Extract the [x, y] coordinate from the center of the cell holding the provided text.  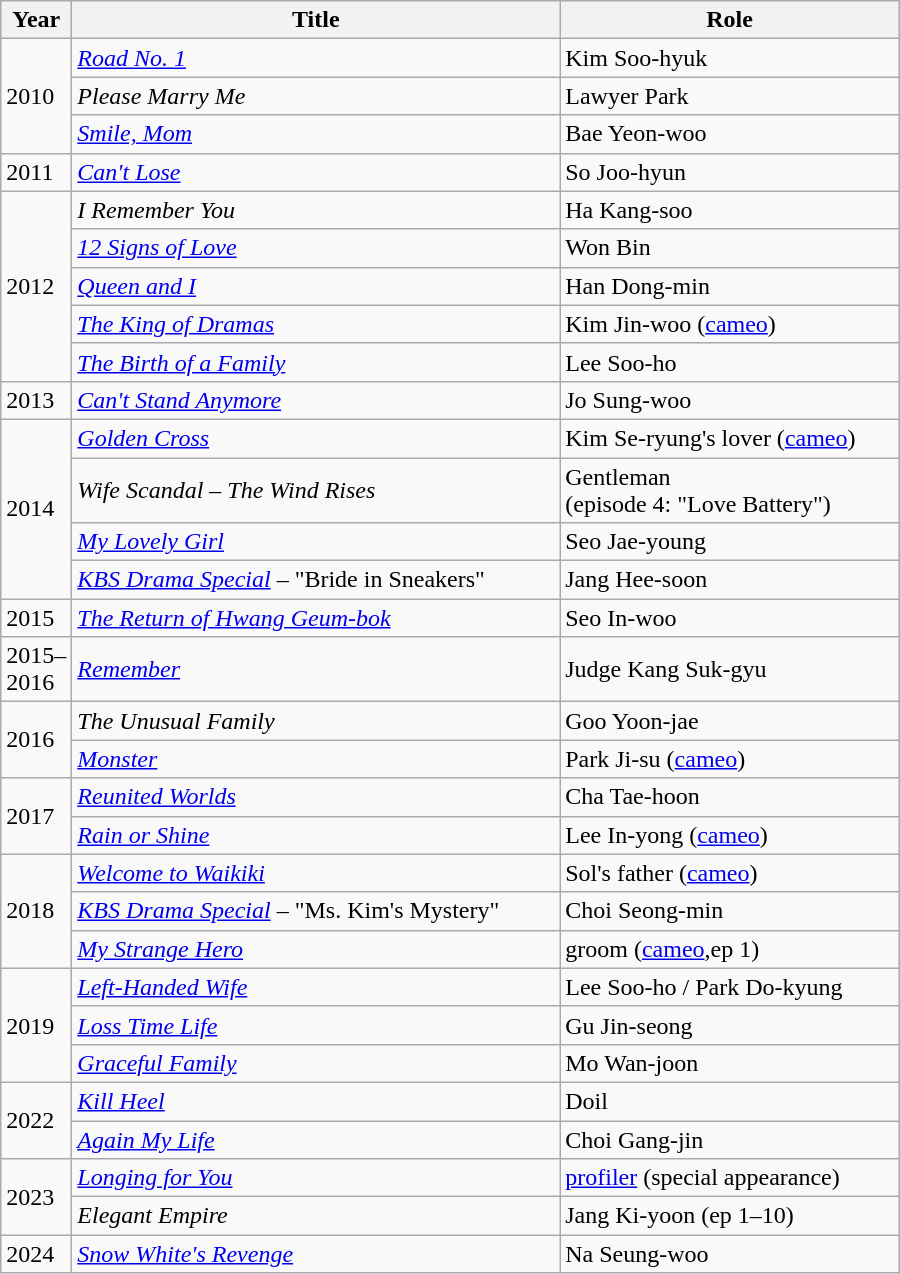
The Return of Hwang Geum-bok [316, 618]
Title [316, 20]
Bae Yeon-woo [730, 134]
2019 [36, 1025]
2023 [36, 1197]
Role [730, 20]
Sol's father (cameo) [730, 873]
Cha Tae-hoon [730, 797]
2013 [36, 400]
Reunited Worlds [316, 797]
Wife Scandal – The Wind Rises [316, 490]
Na Seung-woo [730, 1254]
Park Ji-su (cameo) [730, 759]
2024 [36, 1254]
Choi Gang-jin [730, 1139]
Goo Yoon-jae [730, 721]
Loss Time Life [316, 1025]
2012 [36, 286]
Lee Soo-ho [730, 362]
Kim Jin-woo (cameo) [730, 324]
Kim Soo-hyuk [730, 58]
profiler (special appearance) [730, 1178]
Seo In-woo [730, 618]
Left-Handed Wife [316, 987]
So Joo-hyun [730, 172]
2017 [36, 816]
Han Dong-min [730, 286]
2015 [36, 618]
Gentleman (episode 4: "Love Battery") [730, 490]
The King of Dramas [316, 324]
Smile, Mom [316, 134]
KBS Drama Special – "Bride in Sneakers" [316, 580]
My Strange Hero [316, 949]
2016 [36, 740]
Jang Ki-yoon (ep 1–10) [730, 1216]
Lee Soo-ho / Park Do-kyung [730, 987]
2014 [36, 508]
Please Marry Me [316, 96]
Choi Seong-min [730, 911]
Mo Wan-joon [730, 1063]
Rain or Shine [316, 835]
Remember [316, 670]
Road No. 1 [316, 58]
Jang Hee-soon [730, 580]
KBS Drama Special – "Ms. Kim's Mystery" [316, 911]
Judge Kang Suk-gyu [730, 670]
Lawyer Park [730, 96]
2011 [36, 172]
groom (cameo,ep 1) [730, 949]
Kill Heel [316, 1101]
My Lovely Girl [316, 542]
2022 [36, 1120]
Can't Stand Anymore [316, 400]
Monster [316, 759]
2010 [36, 96]
Elegant Empire [316, 1216]
2018 [36, 911]
Again My Life [316, 1139]
12 Signs of Love [316, 248]
Year [36, 20]
Lee In-yong (cameo) [730, 835]
Snow White's Revenge [316, 1254]
Longing for You [316, 1178]
Can't Lose [316, 172]
Gu Jin-seong [730, 1025]
Won Bin [730, 248]
The Unusual Family [316, 721]
2015–2016 [36, 670]
Graceful Family [316, 1063]
Seo Jae-young [730, 542]
Ha Kang-soo [730, 210]
Kim Se-ryung's lover (cameo) [730, 438]
Jo Sung-woo [730, 400]
The Birth of a Family [316, 362]
Doil [730, 1101]
I Remember You [316, 210]
Golden Cross [316, 438]
Queen and I [316, 286]
Welcome to Waikiki [316, 873]
